Detect which cell encompasses the target text, then output its [X, Y] center coordinate. 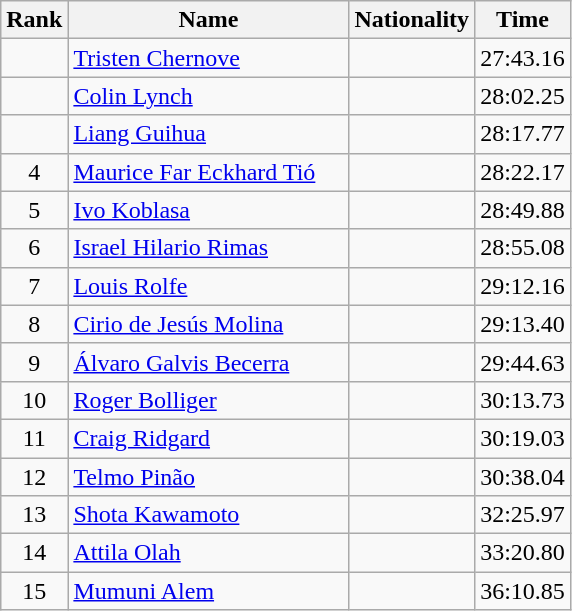
Mumuni Alem [208, 591]
13 [34, 515]
Liang Guihua [208, 134]
29:12.16 [523, 286]
Louis Rolfe [208, 286]
Attila Olah [208, 553]
Ivo Koblasa [208, 210]
12 [34, 477]
5 [34, 210]
Tristen Chernove [208, 58]
15 [34, 591]
33:20.80 [523, 553]
Maurice Far Eckhard Tió [208, 172]
7 [34, 286]
Craig Ridgard [208, 438]
14 [34, 553]
4 [34, 172]
32:25.97 [523, 515]
Telmo Pinão [208, 477]
Rank [34, 20]
36:10.85 [523, 591]
29:44.63 [523, 362]
28:17.77 [523, 134]
28:49.88 [523, 210]
8 [34, 324]
6 [34, 248]
30:38.04 [523, 477]
Colin Lynch [208, 96]
Roger Bolliger [208, 400]
Álvaro Galvis Becerra [208, 362]
Cirio de Jesús Molina [208, 324]
Israel Hilario Rimas [208, 248]
27:43.16 [523, 58]
28:02.25 [523, 96]
Time [523, 20]
28:22.17 [523, 172]
Name [208, 20]
29:13.40 [523, 324]
11 [34, 438]
9 [34, 362]
10 [34, 400]
Nationality [412, 20]
Shota Kawamoto [208, 515]
28:55.08 [523, 248]
30:19.03 [523, 438]
30:13.73 [523, 400]
